From the cell containing the given text, extract its center point as (x, y) coordinate. 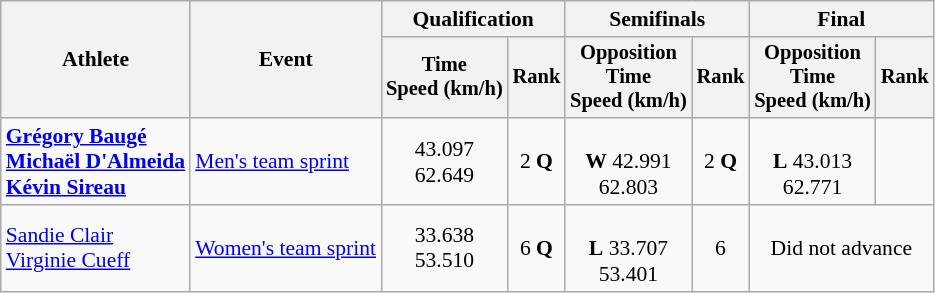
6 Q (537, 248)
6 (721, 248)
Event (286, 60)
33.63853.510 (444, 248)
Sandie ClairVirginie Cueff (96, 248)
Qualification (473, 19)
L 43.01362.771 (812, 162)
Semifinals (657, 19)
Athlete (96, 60)
L 33.70753.401 (628, 248)
TimeSpeed (km/h) (444, 78)
W 42.99162.803 (628, 162)
Grégory BaugéMichaël D'Almeida Kévin Sireau (96, 162)
Final (841, 19)
Women's team sprint (286, 248)
Did not advance (841, 248)
43.09762.649 (444, 162)
Men's team sprint (286, 162)
